Output the [X, Y] coordinate of the center of the cell containing the given text.  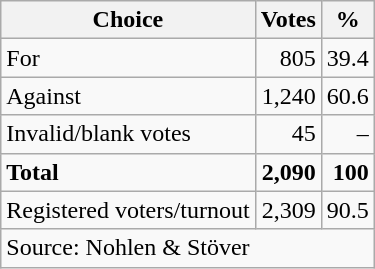
90.5 [348, 210]
Source: Nohlen & Stöver [188, 248]
Total [128, 172]
805 [288, 58]
1,240 [288, 96]
Invalid/blank votes [128, 134]
39.4 [348, 58]
2,309 [288, 210]
45 [288, 134]
60.6 [348, 96]
Against [128, 96]
100 [348, 172]
% [348, 20]
Votes [288, 20]
2,090 [288, 172]
Registered voters/turnout [128, 210]
Choice [128, 20]
– [348, 134]
For [128, 58]
